Detect which cell encompasses the target text, then output its (X, Y) center coordinate. 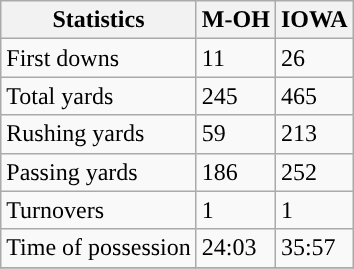
245 (236, 96)
First downs (99, 58)
Statistics (99, 20)
465 (314, 96)
Passing yards (99, 172)
213 (314, 134)
59 (236, 134)
24:03 (236, 248)
Total yards (99, 96)
35:57 (314, 248)
M-OH (236, 20)
186 (236, 172)
IOWA (314, 20)
Turnovers (99, 210)
252 (314, 172)
11 (236, 58)
Time of possession (99, 248)
Rushing yards (99, 134)
26 (314, 58)
